For the text-containing cell, return its midpoint in [x, y] coordinate format. 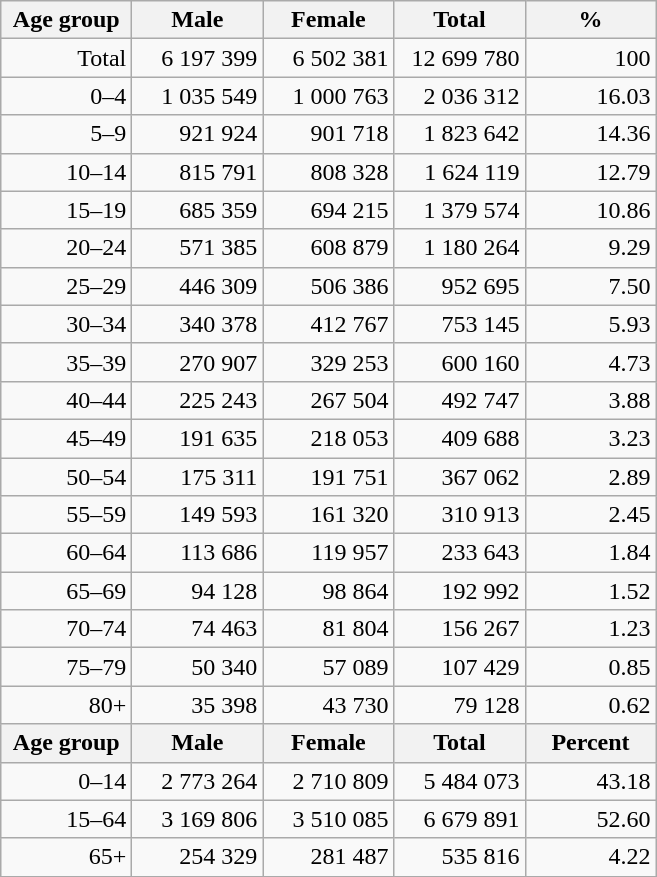
6 679 891 [460, 819]
412 767 [328, 324]
40–44 [66, 400]
7.50 [590, 286]
Percent [590, 743]
94 128 [198, 591]
233 643 [460, 553]
3.88 [590, 400]
65+ [66, 857]
3 169 806 [198, 819]
506 386 [328, 286]
2 710 809 [328, 781]
20–24 [66, 248]
1 035 549 [198, 96]
815 791 [198, 172]
191 635 [198, 438]
35–39 [66, 362]
535 816 [460, 857]
100 [590, 58]
5 484 073 [460, 781]
6 197 399 [198, 58]
2.45 [590, 515]
% [590, 20]
113 686 [198, 553]
254 329 [198, 857]
149 593 [198, 515]
65–69 [66, 591]
310 913 [460, 515]
571 385 [198, 248]
98 864 [328, 591]
267 504 [328, 400]
367 062 [460, 477]
0–14 [66, 781]
70–74 [66, 629]
57 089 [328, 667]
1.84 [590, 553]
192 992 [460, 591]
30–34 [66, 324]
9.29 [590, 248]
753 145 [460, 324]
12.79 [590, 172]
901 718 [328, 134]
75–79 [66, 667]
15–19 [66, 210]
80+ [66, 705]
3.23 [590, 438]
60–64 [66, 553]
4.73 [590, 362]
161 320 [328, 515]
119 957 [328, 553]
6 502 381 [328, 58]
191 751 [328, 477]
50 340 [198, 667]
2.89 [590, 477]
921 924 [198, 134]
446 309 [198, 286]
492 747 [460, 400]
281 487 [328, 857]
5–9 [66, 134]
5.93 [590, 324]
409 688 [460, 438]
12 699 780 [460, 58]
1.52 [590, 591]
10.86 [590, 210]
0.85 [590, 667]
14.36 [590, 134]
600 160 [460, 362]
808 328 [328, 172]
74 463 [198, 629]
225 243 [198, 400]
15–64 [66, 819]
45–49 [66, 438]
0.62 [590, 705]
1.23 [590, 629]
952 695 [460, 286]
16.03 [590, 96]
4.22 [590, 857]
270 907 [198, 362]
3 510 085 [328, 819]
608 879 [328, 248]
50–54 [66, 477]
107 429 [460, 667]
25–29 [66, 286]
79 128 [460, 705]
218 053 [328, 438]
1 180 264 [460, 248]
2 773 264 [198, 781]
1 823 642 [460, 134]
156 267 [460, 629]
694 215 [328, 210]
685 359 [198, 210]
55–59 [66, 515]
1 624 119 [460, 172]
329 253 [328, 362]
0–4 [66, 96]
43 730 [328, 705]
340 378 [198, 324]
1 000 763 [328, 96]
81 804 [328, 629]
35 398 [198, 705]
1 379 574 [460, 210]
10–14 [66, 172]
175 311 [198, 477]
52.60 [590, 819]
43.18 [590, 781]
2 036 312 [460, 96]
